Pinpoint the cell where the given text exists, returning its [x, y] midpoint coordinate. 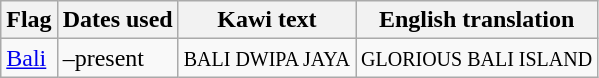
GLORIOUS BALI ISLAND [477, 58]
–present [118, 58]
BALI DWIPA JAYA [266, 58]
Bali [29, 58]
English translation [477, 20]
Dates used [118, 20]
Flag [29, 20]
Kawi text [266, 20]
